Provide the [X, Y] coordinate of the cell's center where the given text is located.  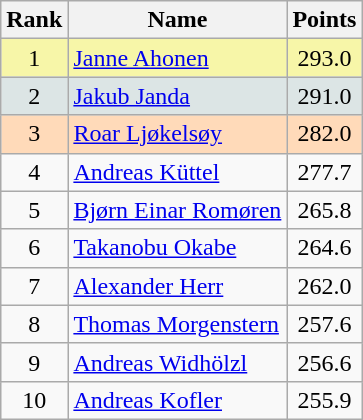
Points [324, 20]
9 [34, 362]
1 [34, 58]
Roar Ljøkelsøy [178, 134]
2 [34, 96]
Jakub Janda [178, 96]
8 [34, 324]
6 [34, 248]
255.9 [324, 400]
4 [34, 172]
Andreas Widhölzl [178, 362]
Thomas Morgenstern [178, 324]
293.0 [324, 58]
256.6 [324, 362]
10 [34, 400]
Andreas Küttel [178, 172]
Janne Ahonen [178, 58]
7 [34, 286]
257.6 [324, 324]
277.7 [324, 172]
Rank [34, 20]
Name [178, 20]
282.0 [324, 134]
262.0 [324, 286]
265.8 [324, 210]
5 [34, 210]
3 [34, 134]
264.6 [324, 248]
Bjørn Einar Romøren [178, 210]
Alexander Herr [178, 286]
Andreas Kofler [178, 400]
291.0 [324, 96]
Takanobu Okabe [178, 248]
